Scan for the cell matching the given text and deliver its (x, y) coordinate at center. 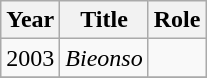
Title (104, 20)
Year (30, 20)
2003 (30, 58)
Bieonso (104, 58)
Role (177, 20)
